From the cell containing the given text, extract its center point as [X, Y] coordinate. 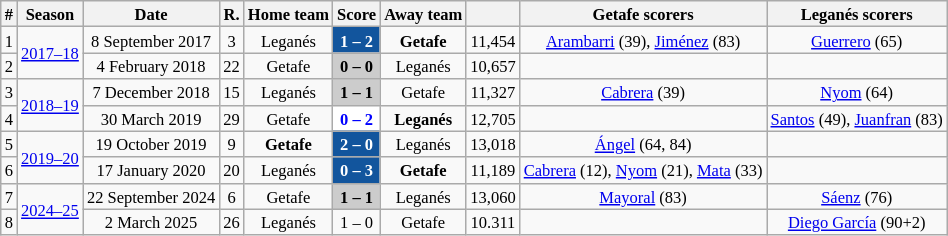
2019–20 [50, 157]
7 December 2018 [151, 92]
2 March 2025 [151, 222]
2 [9, 66]
13,060 [492, 196]
15 [232, 92]
11,327 [492, 92]
Nyom (64) [856, 92]
2018–19 [50, 105]
2 – 0 [356, 144]
11,454 [492, 40]
Diego García (90+2) [856, 222]
22 [232, 66]
Home team [288, 14]
Season [50, 14]
10,657 [492, 66]
Cabrera (12), Nyom (21), Mata (33) [644, 170]
# [9, 14]
2017–18 [50, 53]
R. [232, 14]
Ángel (64, 84) [644, 144]
20 [232, 170]
17 January 2020 [151, 170]
8 [9, 222]
26 [232, 222]
1 – 0 [356, 222]
12,705 [492, 118]
7 [9, 196]
Away team [423, 14]
Date [151, 14]
10.311 [492, 222]
4 February 2018 [151, 66]
Guerrero (65) [856, 40]
5 [9, 144]
11,189 [492, 170]
Sáenz (76) [856, 196]
2024–25 [50, 209]
0 – 0 [356, 66]
22 September 2024 [151, 196]
0 – 3 [356, 170]
0 – 2 [356, 118]
19 October 2019 [151, 144]
1 – 2 [356, 40]
Arambarri (39), Jiménez (83) [644, 40]
Cabrera (39) [644, 92]
Score [356, 14]
29 [232, 118]
8 September 2017 [151, 40]
9 [232, 144]
30 March 2019 [151, 118]
Santos (49), Juanfran (83) [856, 118]
Getafe scorers [644, 14]
13,018 [492, 144]
Leganés scorers [856, 14]
1 [9, 40]
4 [9, 118]
Mayoral (83) [644, 196]
